Search for the cell housing the specified text and yield its [X, Y] center coordinate. 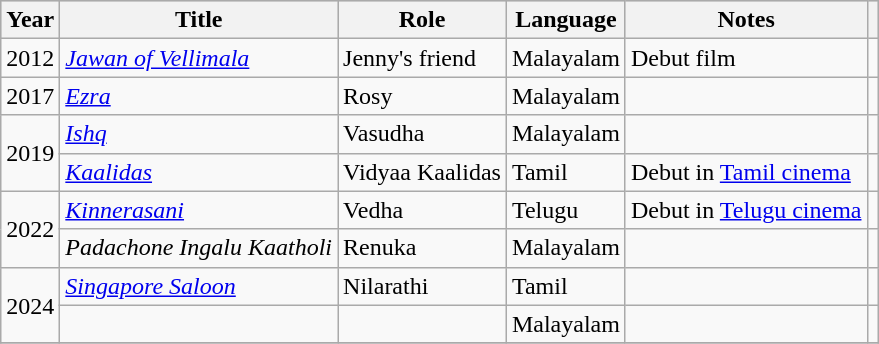
Language [566, 20]
Rosy [422, 96]
Year [30, 20]
2019 [30, 153]
Ishq [199, 134]
Kaalidas [199, 172]
Renuka [422, 248]
Telugu [566, 210]
Ezra [199, 96]
Vedha [422, 210]
Debut film [746, 58]
Debut in Tamil cinema [746, 172]
Vidyaa Kaalidas [422, 172]
Title [199, 20]
2017 [30, 96]
Kinnerasani [199, 210]
2024 [30, 305]
Role [422, 20]
Debut in Telugu cinema [746, 210]
Singapore Saloon [199, 286]
2012 [30, 58]
Padachone Ingalu Kaatholi [199, 248]
Nilarathi [422, 286]
Vasudha [422, 134]
Jawan of Vellimala [199, 58]
Notes [746, 20]
Jenny's friend [422, 58]
2022 [30, 229]
